From the cell containing the given text, extract its center point as (X, Y) coordinate. 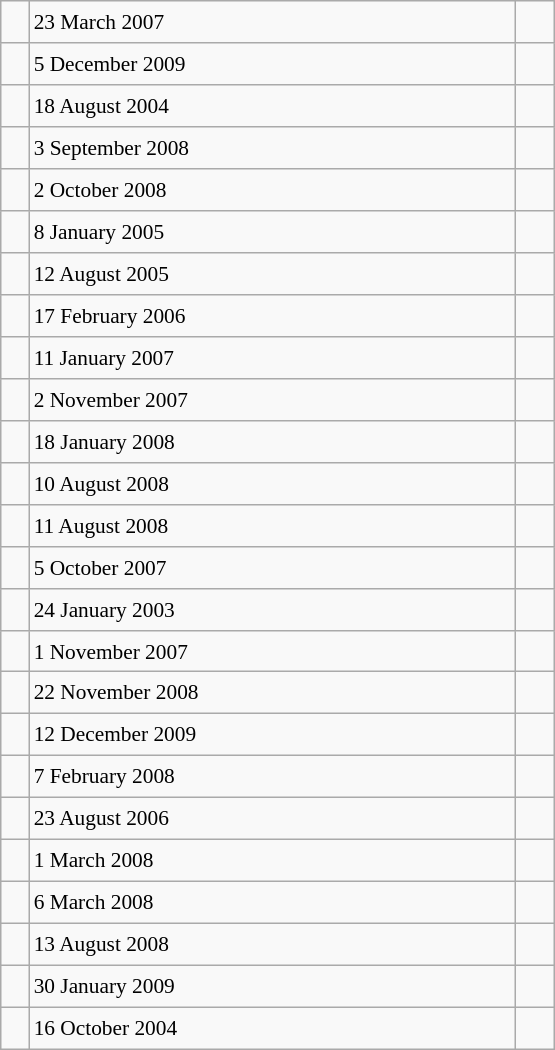
2 October 2008 (272, 190)
12 August 2005 (272, 274)
1 November 2007 (272, 651)
13 August 2008 (272, 945)
30 January 2009 (272, 986)
18 August 2004 (272, 106)
1 March 2008 (272, 861)
12 December 2009 (272, 735)
5 December 2009 (272, 64)
8 January 2005 (272, 232)
23 March 2007 (272, 22)
10 August 2008 (272, 483)
17 February 2006 (272, 316)
18 January 2008 (272, 441)
7 February 2008 (272, 777)
6 March 2008 (272, 903)
5 October 2007 (272, 567)
11 January 2007 (272, 358)
16 October 2004 (272, 1028)
23 August 2006 (272, 819)
3 September 2008 (272, 148)
2 November 2007 (272, 399)
11 August 2008 (272, 525)
22 November 2008 (272, 693)
24 January 2003 (272, 609)
